Find where the given text appears and provide that cell's center as (x, y) coordinate. 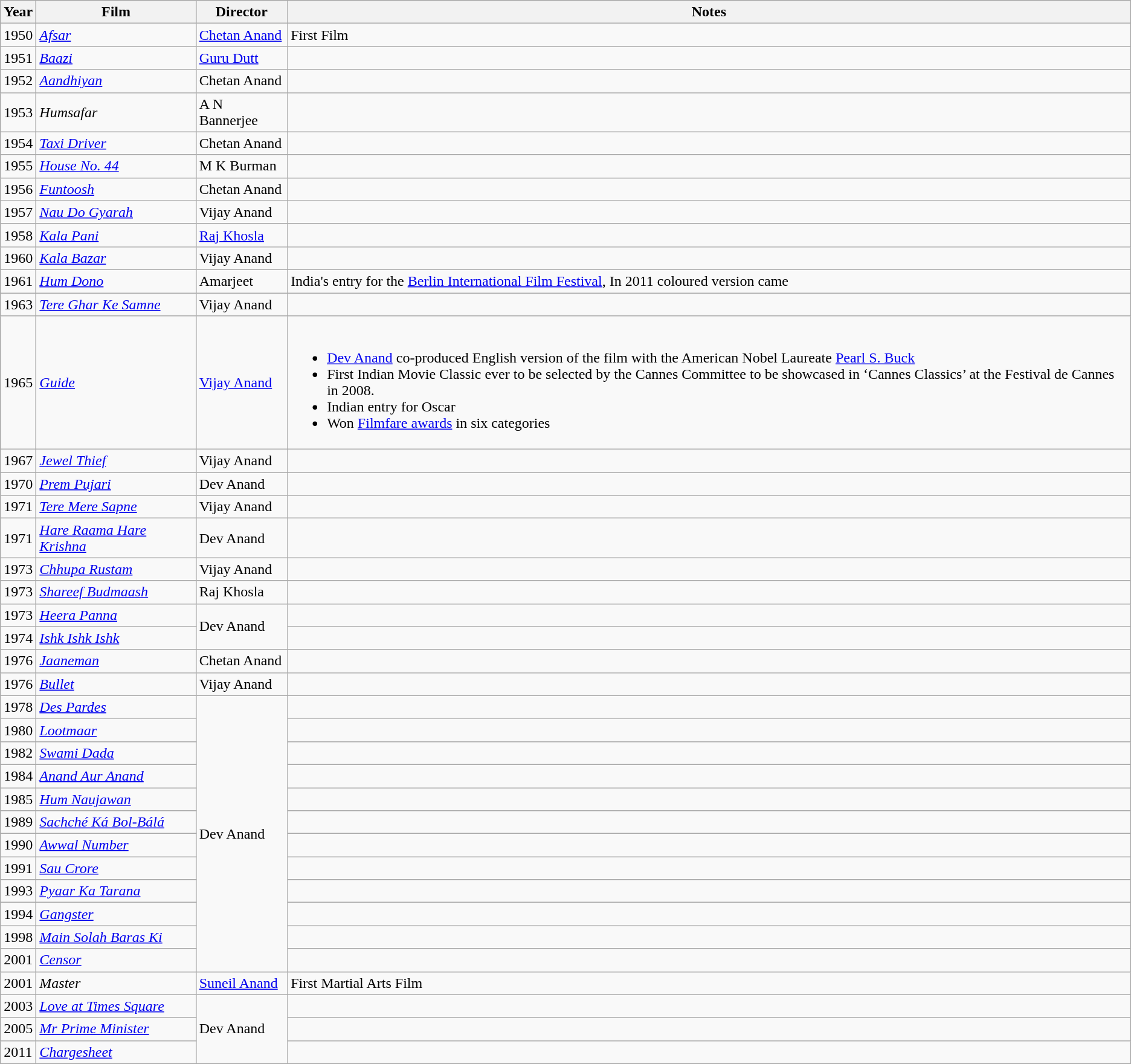
Baazi (116, 58)
Film (116, 12)
Pyaar Ka Tarana (116, 891)
1961 (18, 281)
Year (18, 12)
1967 (18, 461)
Guide (116, 383)
1984 (18, 776)
Bullet (116, 684)
1993 (18, 891)
1954 (18, 143)
1991 (18, 868)
1978 (18, 707)
Hum Dono (116, 281)
India's entry for the Berlin International Film Festival, In 2011 coloured version came (709, 281)
Gangster (116, 914)
House No. 44 (116, 166)
M K Burman (242, 166)
1989 (18, 822)
Jaaneman (116, 661)
1956 (18, 189)
1980 (18, 730)
Swami Dada (116, 753)
Lootmaar (116, 730)
Mr Prime Minister (116, 1029)
1990 (18, 845)
1998 (18, 937)
Amarjeet (242, 281)
1950 (18, 35)
1974 (18, 638)
1965 (18, 383)
Chhupa Rustam (116, 569)
Sachché Ká Bol-Bálá (116, 822)
First Film (709, 35)
1952 (18, 81)
1951 (18, 58)
Master (116, 983)
Ishk Ishk Ishk (116, 638)
Funtoosh (116, 189)
Chargesheet (116, 1052)
Kala Pani (116, 235)
Humsafar (116, 112)
2005 (18, 1029)
Anand Aur Anand (116, 776)
Kala Bazar (116, 258)
Tere Ghar Ke Samne (116, 304)
Director (242, 12)
Awwal Number (116, 845)
Shareef Budmaash (116, 592)
1960 (18, 258)
Heera Panna (116, 615)
Sau Crore (116, 868)
1982 (18, 753)
Taxi Driver (116, 143)
Des Pardes (116, 707)
Hare Raama Hare Krishna (116, 538)
1970 (18, 484)
Love at Times Square (116, 1006)
Aandhiyan (116, 81)
Afsar (116, 35)
Prem Pujari (116, 484)
First Martial Arts Film (709, 983)
Guru Dutt (242, 58)
1953 (18, 112)
Main Solah Baras Ki (116, 937)
Notes (709, 12)
Censor (116, 960)
1985 (18, 799)
1963 (18, 304)
Tere Mere Sapne (116, 507)
Hum Naujawan (116, 799)
1958 (18, 235)
Suneil Anand (242, 983)
2011 (18, 1052)
1994 (18, 914)
1957 (18, 212)
Nau Do Gyarah (116, 212)
A N Bannerjee (242, 112)
Jewel Thief (116, 461)
2003 (18, 1006)
1955 (18, 166)
